Find where the given text appears and provide that cell's center as [X, Y] coordinate. 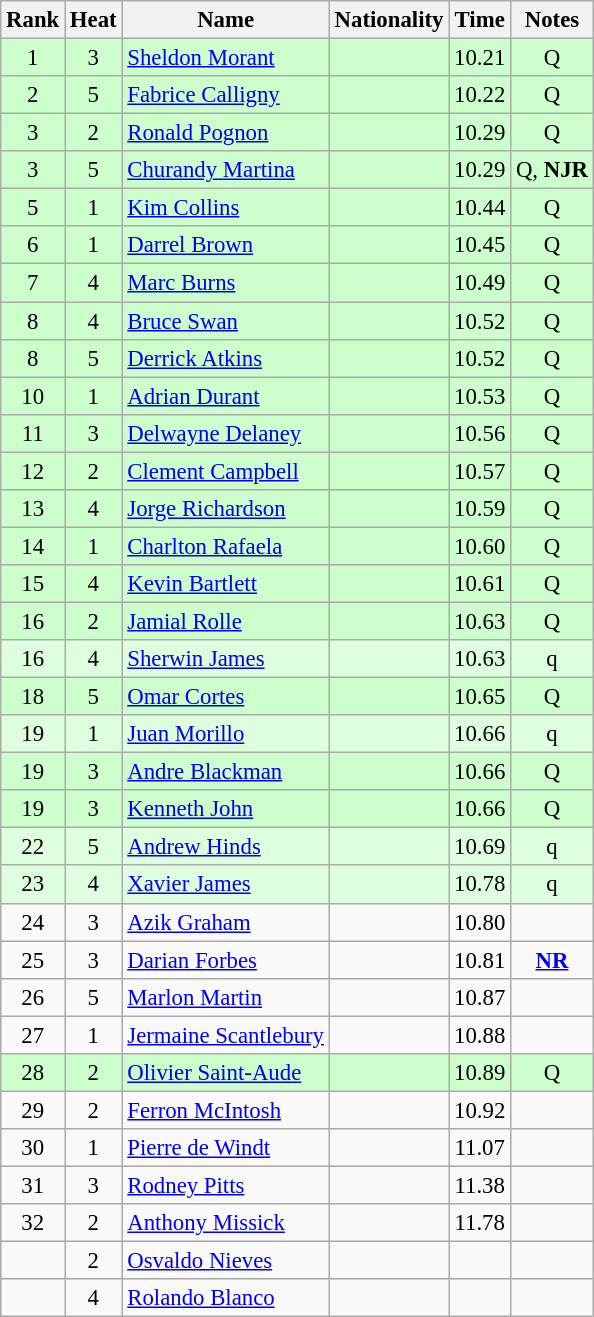
Derrick Atkins [226, 358]
32 [33, 1223]
Ferron McIntosh [226, 1110]
10.21 [480, 58]
10.56 [480, 433]
Jamial Rolle [226, 621]
18 [33, 697]
Time [480, 20]
Churandy Martina [226, 170]
10.78 [480, 885]
10 [33, 396]
31 [33, 1185]
Notes [552, 20]
29 [33, 1110]
Pierre de Windt [226, 1148]
Juan Morillo [226, 734]
Heat [94, 20]
Andre Blackman [226, 772]
Nationality [388, 20]
Jermaine Scantlebury [226, 1035]
10.81 [480, 960]
10.69 [480, 847]
28 [33, 1073]
Xavier James [226, 885]
10.44 [480, 208]
22 [33, 847]
Ronald Pognon [226, 133]
10.49 [480, 283]
10.89 [480, 1073]
Sherwin James [226, 659]
10.59 [480, 509]
24 [33, 922]
Marc Burns [226, 283]
27 [33, 1035]
11.38 [480, 1185]
12 [33, 471]
Sheldon Morant [226, 58]
NR [552, 960]
Charlton Rafaela [226, 546]
13 [33, 509]
Anthony Missick [226, 1223]
10.92 [480, 1110]
Olivier Saint-Aude [226, 1073]
11.07 [480, 1148]
11.78 [480, 1223]
10.57 [480, 471]
Adrian Durant [226, 396]
6 [33, 245]
10.87 [480, 997]
10.60 [480, 546]
Rolando Blanco [226, 1298]
14 [33, 546]
Name [226, 20]
7 [33, 283]
Azik Graham [226, 922]
11 [33, 433]
25 [33, 960]
10.61 [480, 584]
Kevin Bartlett [226, 584]
Bruce Swan [226, 321]
23 [33, 885]
Darian Forbes [226, 960]
10.22 [480, 95]
Kim Collins [226, 208]
26 [33, 997]
30 [33, 1148]
10.53 [480, 396]
15 [33, 584]
Darrel Brown [226, 245]
Andrew Hinds [226, 847]
Osvaldo Nieves [226, 1261]
Rank [33, 20]
Rodney Pitts [226, 1185]
Clement Campbell [226, 471]
Marlon Martin [226, 997]
Omar Cortes [226, 697]
Kenneth John [226, 809]
10.45 [480, 245]
10.88 [480, 1035]
10.65 [480, 697]
Jorge Richardson [226, 509]
Delwayne Delaney [226, 433]
10.80 [480, 922]
Q, NJR [552, 170]
Fabrice Calligny [226, 95]
